Find where the given text appears and provide that cell's center as [x, y] coordinate. 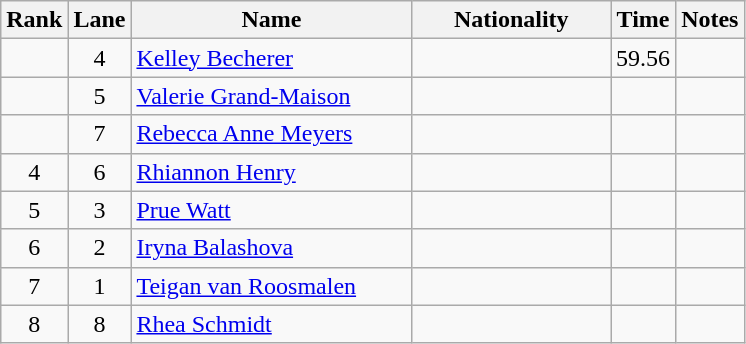
Rhea Schmidt [272, 324]
Nationality [512, 20]
Iryna Balashova [272, 248]
1 [100, 286]
Kelley Becherer [272, 58]
59.56 [644, 58]
Rhiannon Henry [272, 172]
Lane [100, 20]
Valerie Grand-Maison [272, 96]
Time [644, 20]
2 [100, 248]
Name [272, 20]
Notes [710, 20]
Teigan van Roosmalen [272, 286]
Prue Watt [272, 210]
3 [100, 210]
Rebecca Anne Meyers [272, 134]
Rank [34, 20]
